Detect which cell encompasses the target text, then output its (X, Y) center coordinate. 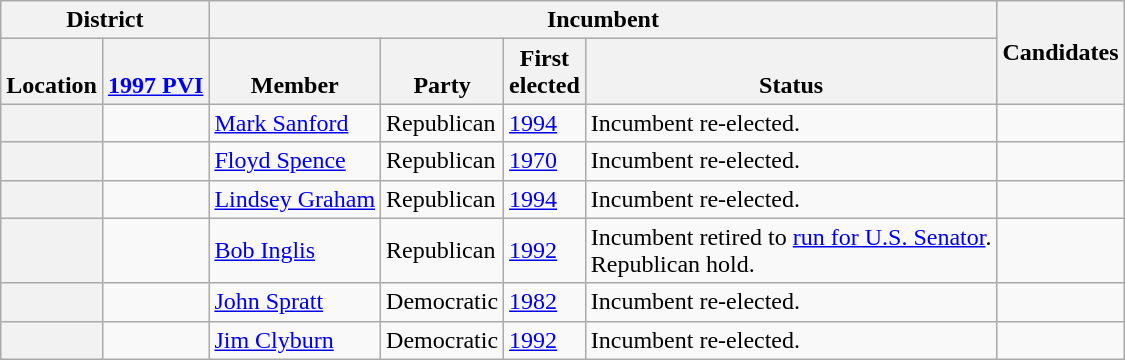
Location (52, 72)
1997 PVI (155, 72)
District (105, 20)
Member (295, 72)
Firstelected (545, 72)
Jim Clyburn (295, 340)
1970 (545, 161)
Floyd Spence (295, 161)
Bob Inglis (295, 250)
Mark Sanford (295, 123)
Candidates (1060, 52)
Lindsey Graham (295, 199)
1982 (545, 302)
Party (442, 72)
John Spratt (295, 302)
Incumbent retired to run for U.S. Senator.Republican hold. (791, 250)
Status (791, 72)
Incumbent (603, 20)
